Locate the cell with the specified text and output its (x, y) center coordinate. 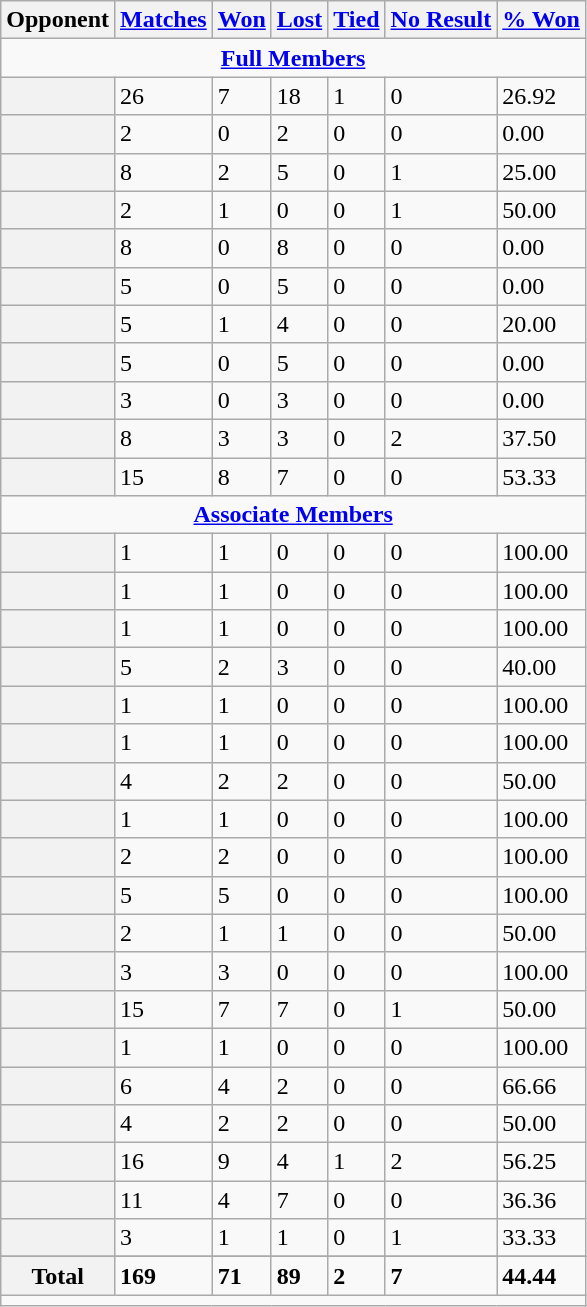
36.36 (542, 1200)
44.44 (542, 1276)
Opponent (58, 20)
No Result (441, 20)
Won (242, 20)
18 (299, 96)
6 (164, 1085)
40.00 (542, 667)
89 (299, 1276)
11 (164, 1200)
26 (164, 96)
% Won (542, 20)
20.00 (542, 324)
56.25 (542, 1162)
Associate Members (294, 515)
25.00 (542, 172)
16 (164, 1162)
Lost (299, 20)
Tied (356, 20)
169 (164, 1276)
Total (58, 1276)
26.92 (542, 96)
9 (242, 1162)
53.33 (542, 477)
71 (242, 1276)
Full Members (294, 58)
33.33 (542, 1238)
Matches (164, 20)
37.50 (542, 438)
66.66 (542, 1085)
